Return [x, y] of the center of cell containing provided text 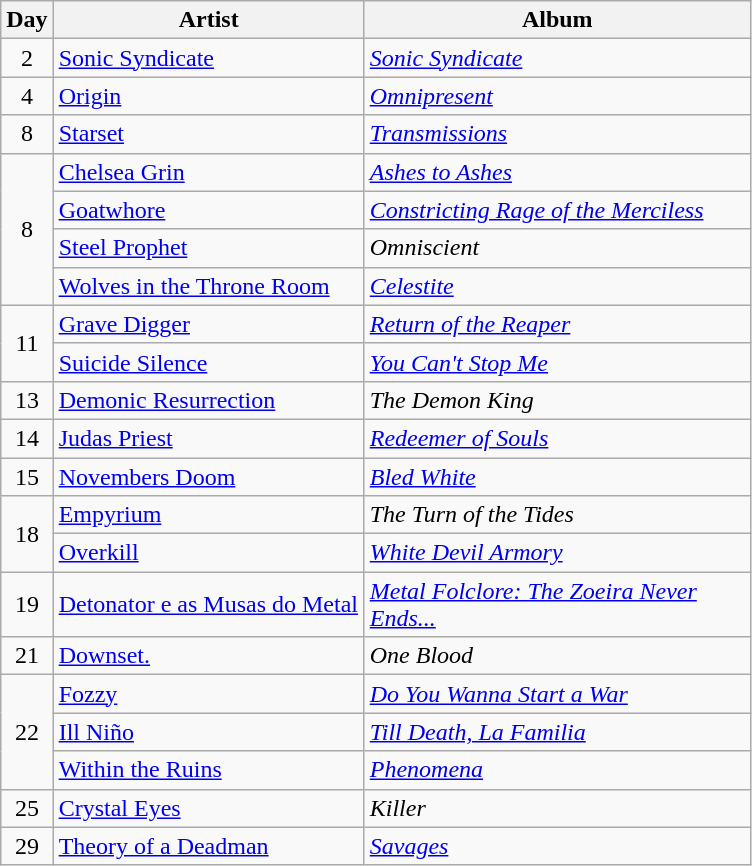
Demonic Resurrection [208, 400]
Bled White [557, 477]
Phenomena [557, 770]
One Blood [557, 656]
11 [27, 343]
Artist [208, 20]
Fozzy [208, 694]
Origin [208, 96]
Omniscient [557, 248]
18 [27, 534]
Day [27, 20]
22 [27, 732]
You Can't Stop Me [557, 362]
Constricting Rage of the Merciless [557, 210]
The Demon King [557, 400]
Theory of a Deadman [208, 846]
Celestite [557, 286]
25 [27, 808]
Omnipresent [557, 96]
Return of the Reaper [557, 324]
Crystal Eyes [208, 808]
Downset. [208, 656]
Starset [208, 134]
Killer [557, 808]
Album [557, 20]
Redeemer of Souls [557, 438]
29 [27, 846]
Ill Niño [208, 732]
Steel Prophet [208, 248]
Detonator e as Musas do Metal [208, 604]
4 [27, 96]
Empyrium [208, 515]
19 [27, 604]
Goatwhore [208, 210]
Do You Wanna Start a War [557, 694]
Overkill [208, 553]
White Devil Armory [557, 553]
Judas Priest [208, 438]
Within the Ruins [208, 770]
Suicide Silence [208, 362]
Chelsea Grin [208, 172]
Ashes to Ashes [557, 172]
Grave Digger [208, 324]
Wolves in the Throne Room [208, 286]
Savages [557, 846]
13 [27, 400]
21 [27, 656]
The Turn of the Tides [557, 515]
Transmissions [557, 134]
Metal Folclore: The Zoeira Never Ends... [557, 604]
14 [27, 438]
Novembers Doom [208, 477]
15 [27, 477]
2 [27, 58]
Till Death, La Familia [557, 732]
